Determine the (x, y) coordinate at the center of the cell enclosing the given text.  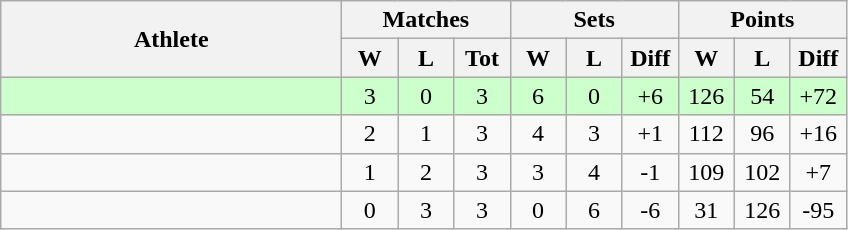
Sets (594, 20)
+1 (650, 134)
Tot (482, 58)
31 (706, 210)
54 (762, 96)
112 (706, 134)
96 (762, 134)
Athlete (172, 39)
Points (762, 20)
+16 (818, 134)
-6 (650, 210)
+72 (818, 96)
-1 (650, 172)
109 (706, 172)
Matches (426, 20)
102 (762, 172)
+7 (818, 172)
+6 (650, 96)
-95 (818, 210)
